Pinpoint the cell where the given text exists, returning its [X, Y] midpoint coordinate. 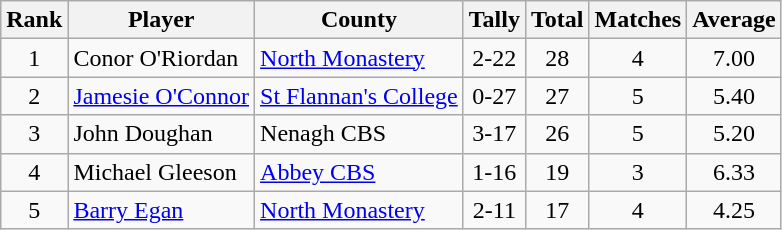
John Doughan [162, 134]
4.25 [734, 210]
Rank [34, 20]
2 [34, 96]
County [360, 20]
Michael Gleeson [162, 172]
17 [557, 210]
Average [734, 20]
5.40 [734, 96]
1 [34, 58]
2-11 [494, 210]
Barry Egan [162, 210]
Tally [494, 20]
2-22 [494, 58]
28 [557, 58]
Player [162, 20]
Jamesie O'Connor [162, 96]
Nenagh CBS [360, 134]
26 [557, 134]
Abbey CBS [360, 172]
6.33 [734, 172]
Matches [638, 20]
1-16 [494, 172]
5.20 [734, 134]
7.00 [734, 58]
0-27 [494, 96]
27 [557, 96]
Conor O'Riordan [162, 58]
3-17 [494, 134]
St Flannan's College [360, 96]
19 [557, 172]
Total [557, 20]
